From the cell containing the given text, extract its center point as [x, y] coordinate. 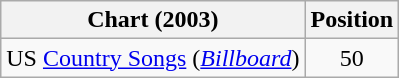
50 [352, 58]
Chart (2003) [153, 20]
Position [352, 20]
US Country Songs (Billboard) [153, 58]
